Output the (x, y) coordinate of the center of the cell containing the given text.  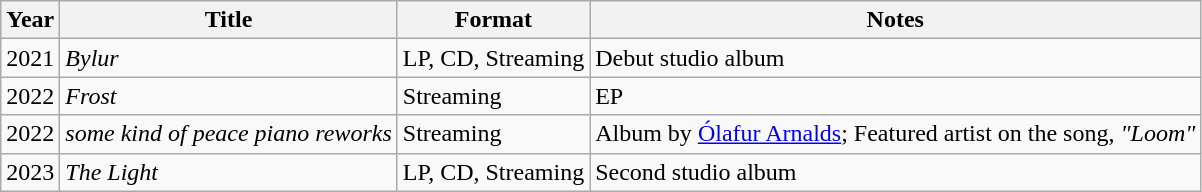
The Light (228, 172)
Format (493, 20)
Frost (228, 96)
Title (228, 20)
EP (896, 96)
Bylur (228, 58)
Notes (896, 20)
Second studio album (896, 172)
Album by Ólafur Arnalds; Featured artist on the song, "Loom" (896, 134)
some kind of peace piano reworks (228, 134)
2021 (30, 58)
Year (30, 20)
Debut studio album (896, 58)
2023 (30, 172)
